Provide the (X, Y) coordinate of the cell's center where the given text is located.  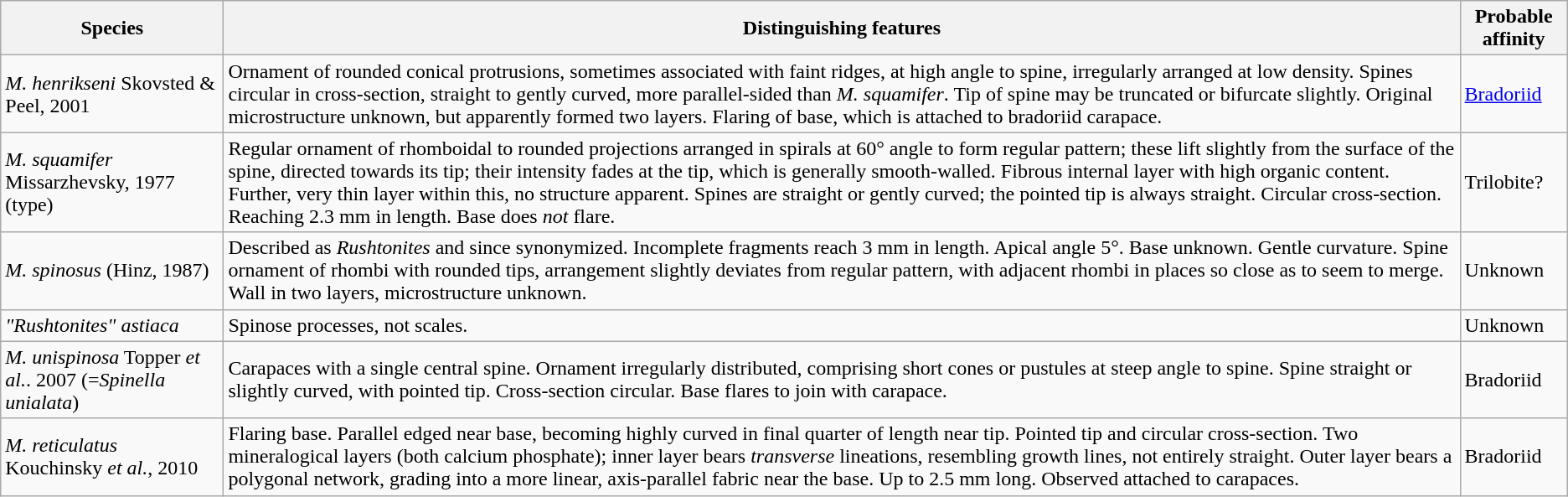
M. squamifer Missarzhevsky, 1977 (type) (112, 183)
M. spinosus (Hinz, 1987) (112, 271)
Species (112, 28)
M. henrikseni Skovsted & Peel, 2001 (112, 94)
Spinose processes, not scales. (842, 325)
Probable affinity (1514, 28)
M. reticulatus Kouchinsky et al., 2010 (112, 457)
Distinguishing features (842, 28)
M. unispinosa Topper et al.. 2007 (=Spinella unialata) (112, 380)
"Rushtonites" astiaca (112, 325)
Trilobite? (1514, 183)
